Scan for the cell matching the given text and deliver its (x, y) coordinate at center. 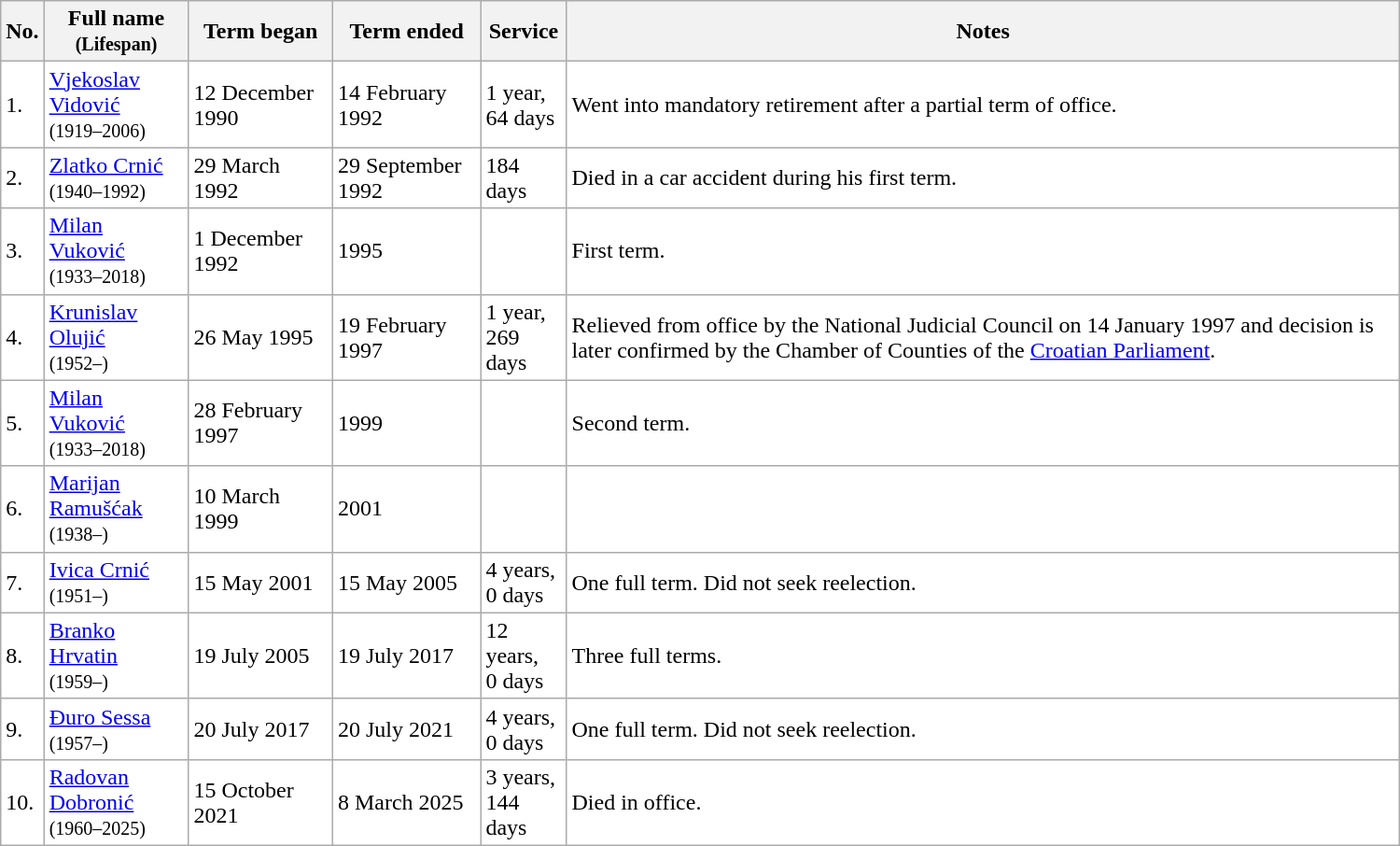
10. (22, 802)
Notes (983, 32)
1995 (407, 251)
Service (524, 32)
3 years, 144 days (524, 802)
8 March 2025 (407, 802)
14 February 1992 (407, 105)
1 year, 64 days (524, 105)
Marijan Ramušćak(1938–) (116, 509)
6. (22, 509)
Died in office. (983, 802)
15 May 2005 (407, 583)
Branko Hrvatin(1959–) (116, 656)
Second term. (983, 423)
4. (22, 337)
1 December 1992 (260, 251)
1. (22, 105)
26 May 1995 (260, 337)
2. (22, 177)
29 September 1992 (407, 177)
1 year, 269 days (524, 337)
10 March 1999 (260, 509)
5. (22, 423)
Died in a car accident during his first term. (983, 177)
Zlatko Crnić(1940–1992) (116, 177)
9. (22, 728)
First term. (983, 251)
2001 (407, 509)
19 July 2017 (407, 656)
12 years, 0 days (524, 656)
Đuro Sessa(1957–) (116, 728)
No. (22, 32)
12 December 1990 (260, 105)
Ivica Crnić(1951–) (116, 583)
20 July 2017 (260, 728)
Full name(Lifespan) (116, 32)
15 October 2021 (260, 802)
19 July 2005 (260, 656)
3. (22, 251)
Term began (260, 32)
Vjekoslav Vidović(1919–2006) (116, 105)
29 March 1992 (260, 177)
Krunislav Olujić(1952–) (116, 337)
Radovan Dobronić(1960–2025) (116, 802)
Term ended (407, 32)
Three full terms. (983, 656)
20 July 2021 (407, 728)
7. (22, 583)
28 February 1997 (260, 423)
8. (22, 656)
184 days (524, 177)
15 May 2001 (260, 583)
19 February 1997 (407, 337)
1999 (407, 423)
Went into mandatory retirement after a partial term of office. (983, 105)
